Detect which cell encompasses the target text, then output its [x, y] center coordinate. 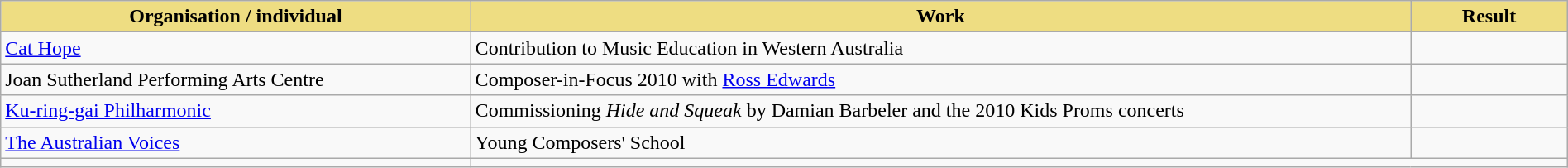
Cat Hope [236, 48]
Work [941, 17]
Joan Sutherland Performing Arts Centre [236, 79]
Result [1489, 17]
The Australian Voices [236, 142]
Young Composers' School [941, 142]
Organisation / individual [236, 17]
Composer-in-Focus 2010 with Ross Edwards [941, 79]
Commissioning Hide and Squeak by Damian Barbeler and the 2010 Kids Proms concerts [941, 111]
Contribution to Music Education in Western Australia [941, 48]
Ku-ring-gai Philharmonic [236, 111]
